Identify which cell holds the provided text, then report its [x, y] central coordinate. 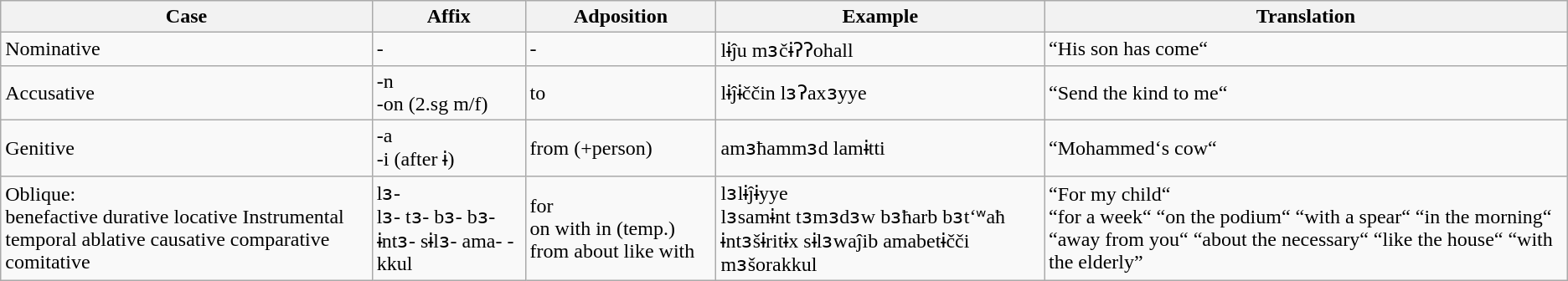
“His son has come“ [1305, 49]
Genitive [187, 147]
to [621, 92]
Affix [449, 17]
lɜ-lɜ- tɜ- bɜ- bɜ- ɨntɜ- sɨlɜ- ama- -kkul [449, 227]
Adposition [621, 17]
Example [880, 17]
-a-i (after ɨ) [449, 147]
Nominative [187, 49]
“Send the kind to me“ [1305, 92]
-n-on (2.sg m/f) [449, 92]
Accusative [187, 92]
“Mohammed‘s cow“ [1305, 147]
lɨĵu mɜčɨʔʔohall [880, 49]
Translation [1305, 17]
foron with in (temp.) from about like with [621, 227]
amɜħammɜd lamɨtti [880, 147]
lɜlɨĵɨyyelɜsamɨnt tɜmɜdɜw bɜħarb bɜt‘ʷaħ ɨntɜšɨritɨx sɨlɜwaĵib amabetɨčči mɜšorakkul [880, 227]
Oblique:benefactive durative locative Instrumental temporal ablative causative comparative comitative [187, 227]
Case [187, 17]
lɨĵɨččin lɜʔaxɜyye [880, 92]
“For my child““for a week“ “on the podium“ “with a spear“ “in the morning“ “away from you“ “about the necessary“ “like the house“ “with the elderly” [1305, 227]
from (+person) [621, 147]
